For the text-containing cell, return its midpoint in [X, Y] coordinate format. 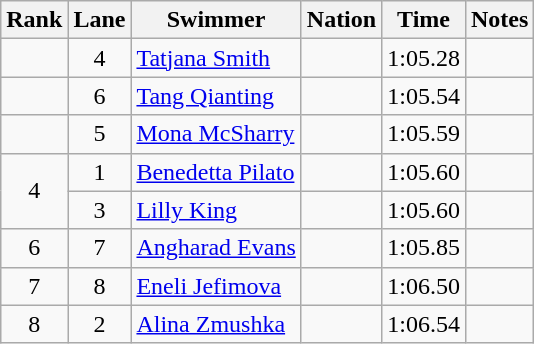
1 [100, 172]
Tang Qianting [216, 96]
2 [100, 324]
Nation [341, 20]
1:05.28 [424, 58]
Eneli Jefimova [216, 286]
Time [424, 20]
Lilly King [216, 210]
Rank [34, 20]
Swimmer [216, 20]
1:06.54 [424, 324]
1:05.59 [424, 134]
1:06.50 [424, 286]
Alina Zmushka [216, 324]
3 [100, 210]
Mona McSharry [216, 134]
Benedetta Pilato [216, 172]
1:05.85 [424, 248]
Tatjana Smith [216, 58]
1:05.54 [424, 96]
Notes [499, 20]
Angharad Evans [216, 248]
5 [100, 134]
Lane [100, 20]
